Extract the [x, y] coordinate from the center of the cell holding the provided text.  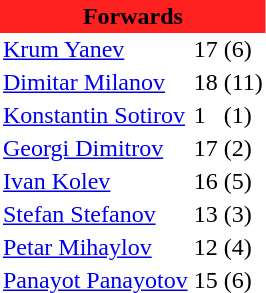
(4) [244, 248]
(6) [244, 50]
Forwards [133, 16]
Konstantin Sotirov [96, 116]
13 [206, 214]
(11) [244, 82]
(3) [244, 214]
12 [206, 248]
(5) [244, 182]
(2) [244, 148]
16 [206, 182]
18 [206, 82]
Georgi Dimitrov [96, 148]
Dimitar Milanov [96, 82]
(1) [244, 116]
1 [206, 116]
Krum Yanev [96, 50]
Stefan Stefanov [96, 214]
Ivan Kolev [96, 182]
Petar Mihaylov [96, 248]
